Locate the cell with the specified text and output its [X, Y] center coordinate. 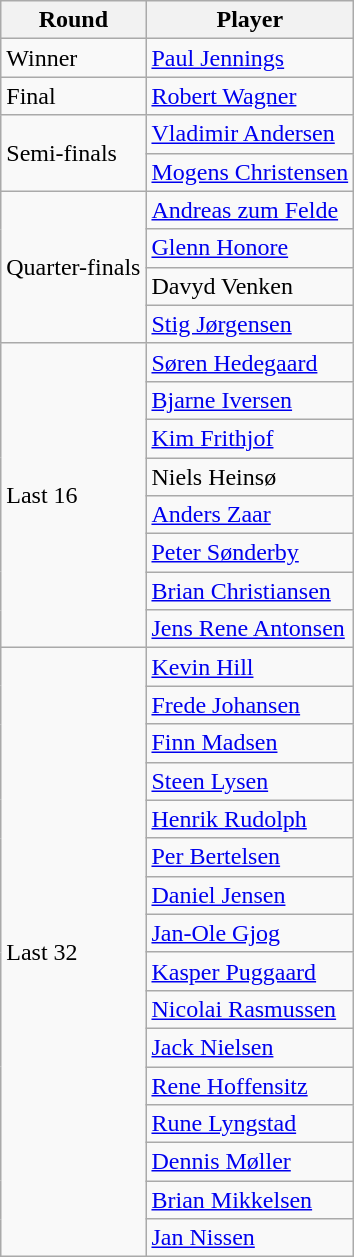
Dennis Møller [250, 1162]
Anders Zaar [250, 515]
Nicolai Rasmussen [250, 1009]
Brian Christiansen [250, 591]
Daniel Jensen [250, 895]
Brian Mikkelsen [250, 1200]
Rene Hoffensitz [250, 1085]
Round [74, 20]
Jack Nielsen [250, 1047]
Steen Lysen [250, 781]
Kevin Hill [250, 667]
Kim Frithjof [250, 438]
Bjarne Iversen [250, 400]
Vladimir Andersen [250, 134]
Last 32 [74, 952]
Finn Madsen [250, 743]
Glenn Honore [250, 248]
Quarter-finals [74, 267]
Kasper Puggaard [250, 971]
Final [74, 96]
Rune Lyngstad [250, 1124]
Davyd Venken [250, 286]
Søren Hedegaard [250, 362]
Semi-finals [74, 153]
Jan-Ole Gjog [250, 933]
Player [250, 20]
Frede Johansen [250, 705]
Paul Jennings [250, 58]
Stig Jørgensen [250, 324]
Henrik Rudolph [250, 819]
Jens Rene Antonsen [250, 629]
Winner [74, 58]
Mogens Christensen [250, 172]
Per Bertelsen [250, 857]
Peter Sønderby [250, 553]
Robert Wagner [250, 96]
Last 16 [74, 495]
Jan Nissen [250, 1238]
Andreas zum Felde [250, 210]
Niels Heinsø [250, 477]
